Identify which cell holds the provided text, then report its (x, y) central coordinate. 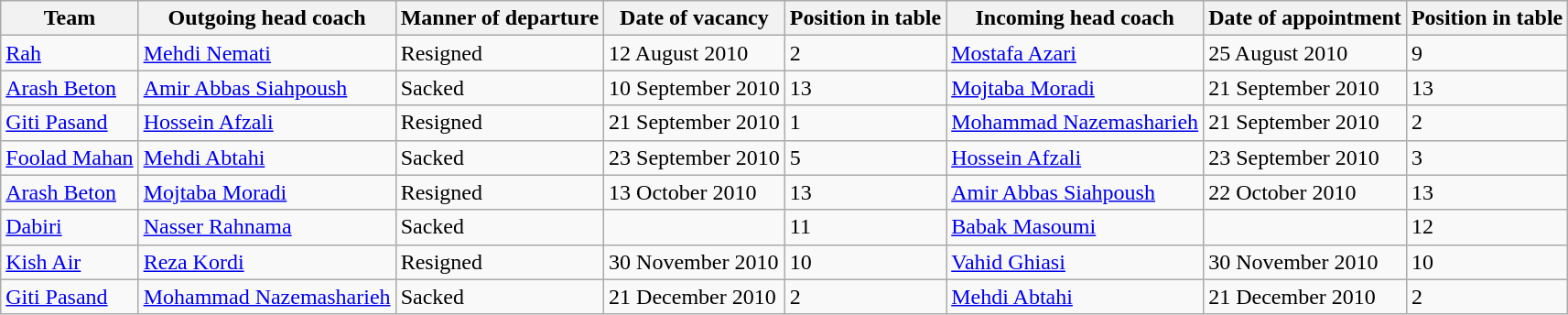
11 (865, 227)
5 (865, 157)
1 (865, 123)
Mehdi Nemati (267, 53)
Nasser Rahnama (267, 227)
Mostafa Azari (1075, 53)
13 October 2010 (695, 192)
Babak Masoumi (1075, 227)
3 (1487, 157)
9 (1487, 53)
Manner of departure (500, 18)
Incoming head coach (1075, 18)
12 August 2010 (695, 53)
Rah (70, 53)
25 August 2010 (1305, 53)
10 September 2010 (695, 88)
12 (1487, 227)
Foolad Mahan (70, 157)
Team (70, 18)
22 October 2010 (1305, 192)
Dabiri (70, 227)
Date of vacancy (695, 18)
Date of appointment (1305, 18)
Outgoing head coach (267, 18)
Reza Kordi (267, 262)
Kish Air (70, 262)
Vahid Ghiasi (1075, 262)
